Pinpoint the cell where the given text exists, returning its (X, Y) midpoint coordinate. 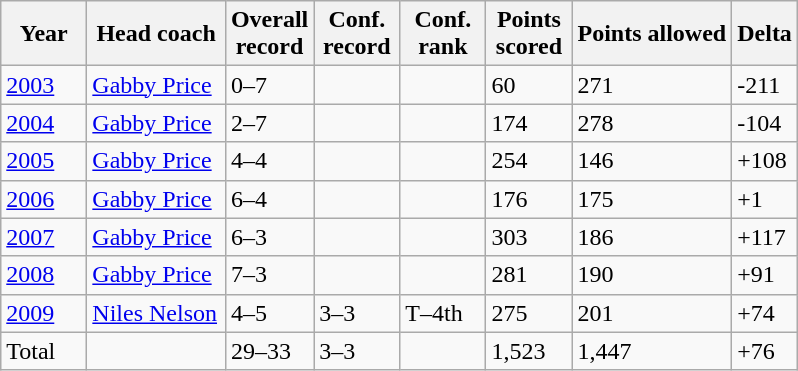
6–4 (269, 199)
2–7 (269, 123)
29–33 (269, 351)
186 (652, 237)
174 (529, 123)
278 (652, 123)
+108 (765, 161)
2007 (44, 237)
Delta (765, 34)
Conf. record (357, 34)
6–3 (269, 237)
Head coach (156, 34)
Overall record (269, 34)
2003 (44, 85)
2005 (44, 161)
Conf. rank (443, 34)
-104 (765, 123)
-211 (765, 85)
T–4th (443, 313)
Points scored (529, 34)
+117 (765, 237)
+76 (765, 351)
60 (529, 85)
Total (44, 351)
176 (529, 199)
Niles Nelson (156, 313)
4–5 (269, 313)
4–4 (269, 161)
175 (652, 199)
1,523 (529, 351)
190 (652, 275)
271 (652, 85)
303 (529, 237)
7–3 (269, 275)
+74 (765, 313)
Year (44, 34)
0–7 (269, 85)
+91 (765, 275)
2006 (44, 199)
254 (529, 161)
Points allowed (652, 34)
2008 (44, 275)
2004 (44, 123)
2009 (44, 313)
275 (529, 313)
1,447 (652, 351)
146 (652, 161)
201 (652, 313)
281 (529, 275)
+1 (765, 199)
